Detect which cell encompasses the target text, then output its [X, Y] center coordinate. 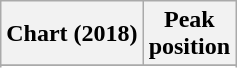
Chart (2018) [72, 34]
Peak position [189, 34]
